From the cell containing the given text, extract its center point as (x, y) coordinate. 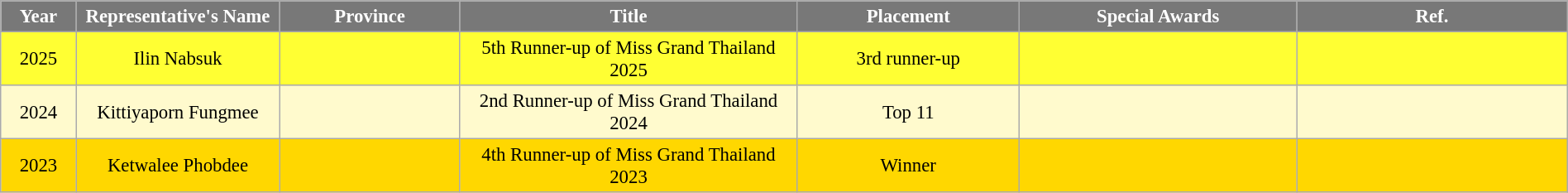
Ilin Nabsuk (178, 60)
Year (38, 17)
2025 (38, 60)
Ketwalee Phobdee (178, 166)
Representative's Name (178, 17)
Ref. (1432, 17)
Placement (908, 17)
2nd Runner-up of Miss Grand Thailand 2024 (629, 113)
Province (370, 17)
Top 11 (908, 113)
2023 (38, 166)
Special Awards (1158, 17)
3rd runner-up (908, 60)
Kittiyaporn Fungmee (178, 113)
Title (629, 17)
Winner (908, 166)
4th Runner-up of Miss Grand Thailand 2023 (629, 166)
5th Runner-up of Miss Grand Thailand 2025 (629, 60)
2024 (38, 113)
